Determine the (x, y) coordinate at the center of the cell enclosing the given text.  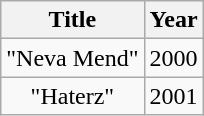
Title (72, 20)
"Haterz" (72, 96)
"Neva Mend" (72, 58)
Year (174, 20)
2001 (174, 96)
2000 (174, 58)
